Detect which cell encompasses the target text, then output its (x, y) center coordinate. 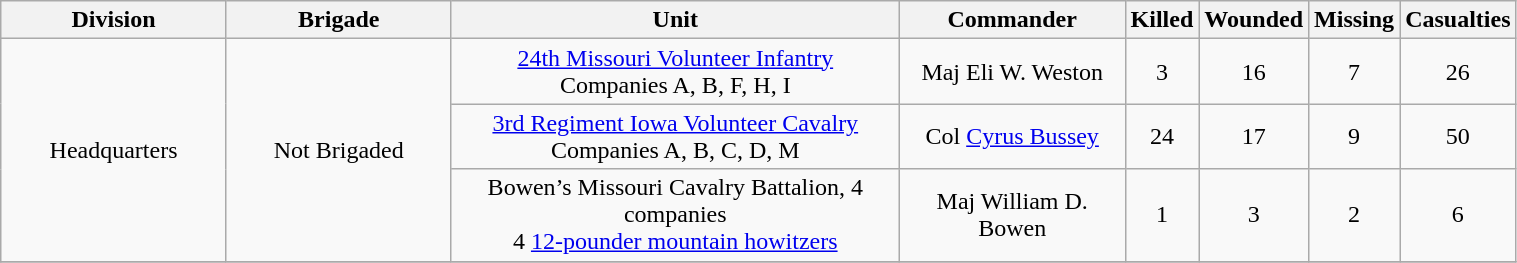
Brigade (338, 20)
Headquarters (114, 150)
Killed (1162, 20)
24th Missouri Volunteer InfantryCompanies A, B, F, H, I (675, 72)
Division (114, 20)
Not Brigaded (338, 150)
50 (1458, 136)
24 (1162, 136)
6 (1458, 215)
Col Cyrus Bussey (1012, 136)
Maj William D. Bowen (1012, 215)
17 (1254, 136)
26 (1458, 72)
7 (1354, 72)
Bowen’s Missouri Cavalry Battalion, 4 companies4 12-pounder mountain howitzers (675, 215)
Missing (1354, 20)
Casualties (1458, 20)
16 (1254, 72)
Commander (1012, 20)
2 (1354, 215)
9 (1354, 136)
Maj Eli W. Weston (1012, 72)
1 (1162, 215)
3rd Regiment Iowa Volunteer CavalryCompanies A, B, C, D, M (675, 136)
Unit (675, 20)
Wounded (1254, 20)
